Detect which cell encompasses the target text, then output its (x, y) center coordinate. 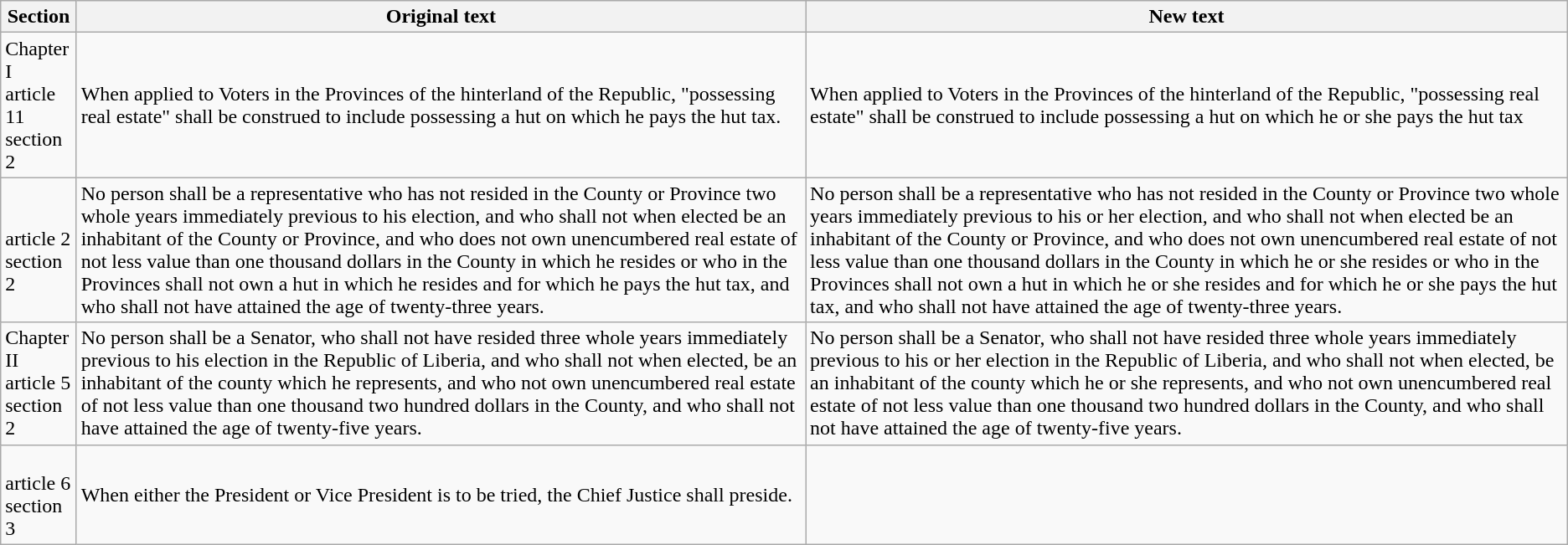
Original text (441, 17)
article 2section 2 (39, 249)
Chapter Iarticle 11section 2 (39, 105)
article 6section 3 (39, 494)
Section (39, 17)
Chapter IIarticle 5section 2 (39, 383)
New text (1187, 17)
When either the President or Vice President is to be tried, the Chief Justice shall preside. (441, 494)
